Scan for the cell matching the given text and deliver its (x, y) coordinate at center. 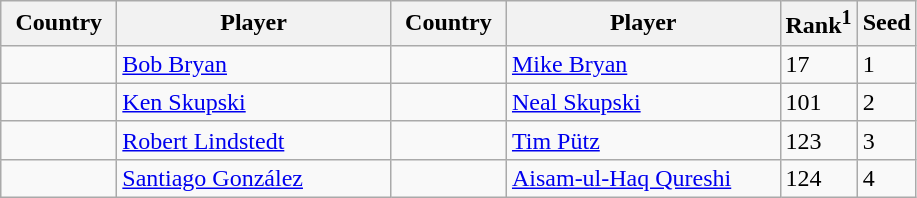
Robert Lindstedt (254, 140)
Bob Bryan (254, 64)
1 (886, 64)
Rank1 (818, 24)
4 (886, 178)
3 (886, 140)
Tim Pütz (643, 140)
124 (818, 178)
Seed (886, 24)
Neal Skupski (643, 102)
Mike Bryan (643, 64)
17 (818, 64)
Aisam-ul-Haq Qureshi (643, 178)
123 (818, 140)
101 (818, 102)
Santiago González (254, 178)
2 (886, 102)
Ken Skupski (254, 102)
